Return [X, Y] of the center of cell containing provided text 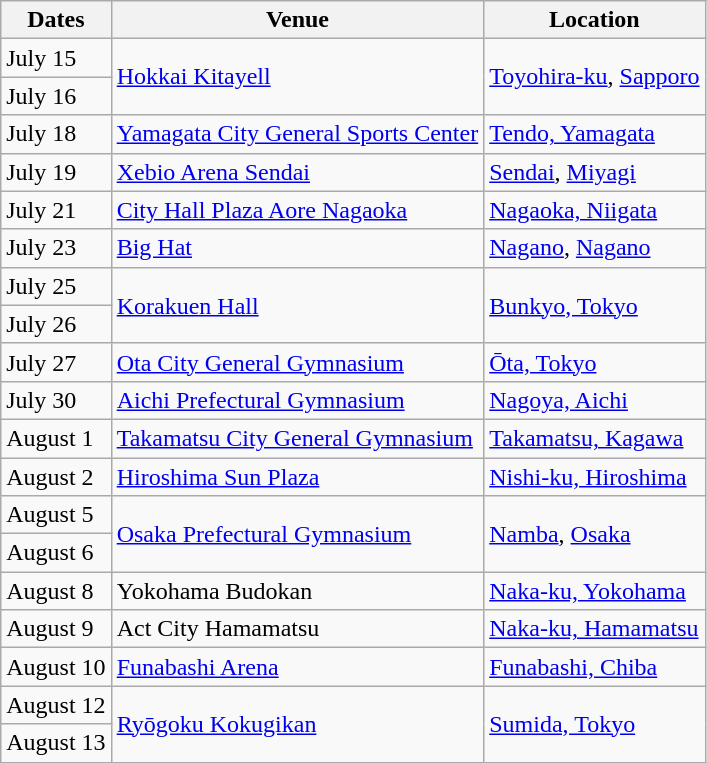
August 12 [56, 705]
July 25 [56, 286]
Naka-ku, Hamamatsu [594, 629]
July 18 [56, 134]
Funabashi Arena [298, 667]
August 6 [56, 553]
Bunkyo, Tokyo [594, 305]
Nagoya, Aichi [594, 400]
July 30 [56, 400]
Dates [56, 20]
Nagano, Nagano [594, 248]
Naka-ku, Yokohama [594, 591]
Namba, Osaka [594, 534]
Sumida, Tokyo [594, 724]
August 10 [56, 667]
Big Hat [298, 248]
Location [594, 20]
August 9 [56, 629]
Hokkai Kitayell [298, 77]
Funabashi, Chiba [594, 667]
July 26 [56, 324]
Act City Hamamatsu [298, 629]
July 23 [56, 248]
Toyohira-ku, Sapporo [594, 77]
Ryōgoku Kokugikan [298, 724]
Aichi Prefectural Gymnasium [298, 400]
July 27 [56, 362]
August 2 [56, 477]
Ōta, Tokyo [594, 362]
Nagaoka, Niigata [594, 210]
Yamagata City General Sports Center [298, 134]
August 1 [56, 438]
Osaka Prefectural Gymnasium [298, 534]
August 8 [56, 591]
July 15 [56, 58]
Yokohama Budokan [298, 591]
Tendo, Yamagata [594, 134]
July 19 [56, 172]
August 13 [56, 743]
Korakuen Hall [298, 305]
July 16 [56, 96]
Xebio Arena Sendai [298, 172]
Takamatsu City General Gymnasium [298, 438]
Nishi-ku, Hiroshima [594, 477]
August 5 [56, 515]
Venue [298, 20]
Ota City General Gymnasium [298, 362]
Sendai, Miyagi [594, 172]
Hiroshima Sun Plaza [298, 477]
City Hall Plaza Aore Nagaoka [298, 210]
July 21 [56, 210]
Takamatsu, Kagawa [594, 438]
